Output the (x, y) coordinate of the center of the cell containing the given text.  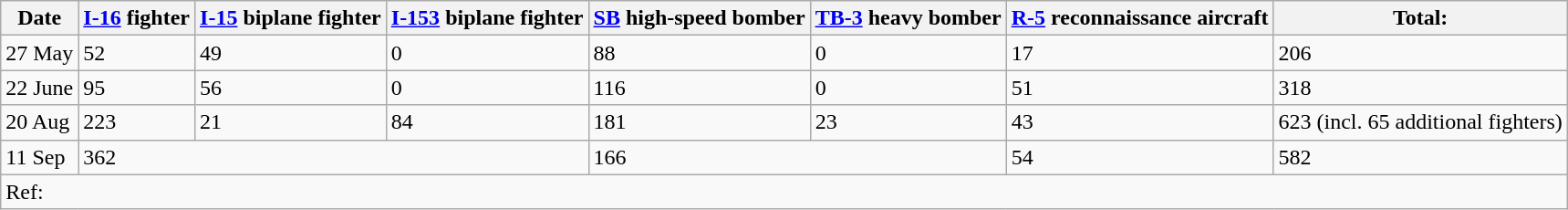
54 (1140, 157)
17 (1140, 53)
11 Sep (40, 157)
52 (137, 53)
I-16 fighter (137, 18)
SB high-speed bomber (699, 18)
206 (1420, 53)
181 (699, 122)
Total: (1420, 18)
I-153 biplane fighter (487, 18)
623 (incl. 65 additional fighters) (1420, 122)
116 (699, 88)
51 (1140, 88)
223 (137, 122)
21 (291, 122)
I-15 biplane fighter (291, 18)
TB-3 heavy bomber (909, 18)
20 Aug (40, 122)
362 (334, 157)
22 June (40, 88)
88 (699, 53)
Date (40, 18)
23 (909, 122)
582 (1420, 157)
84 (487, 122)
166 (797, 157)
R-5 reconnaissance aircraft (1140, 18)
43 (1140, 122)
318 (1420, 88)
Ref: (784, 192)
56 (291, 88)
49 (291, 53)
95 (137, 88)
27 May (40, 53)
